Output the (x, y) coordinate of the center of the cell containing the given text.  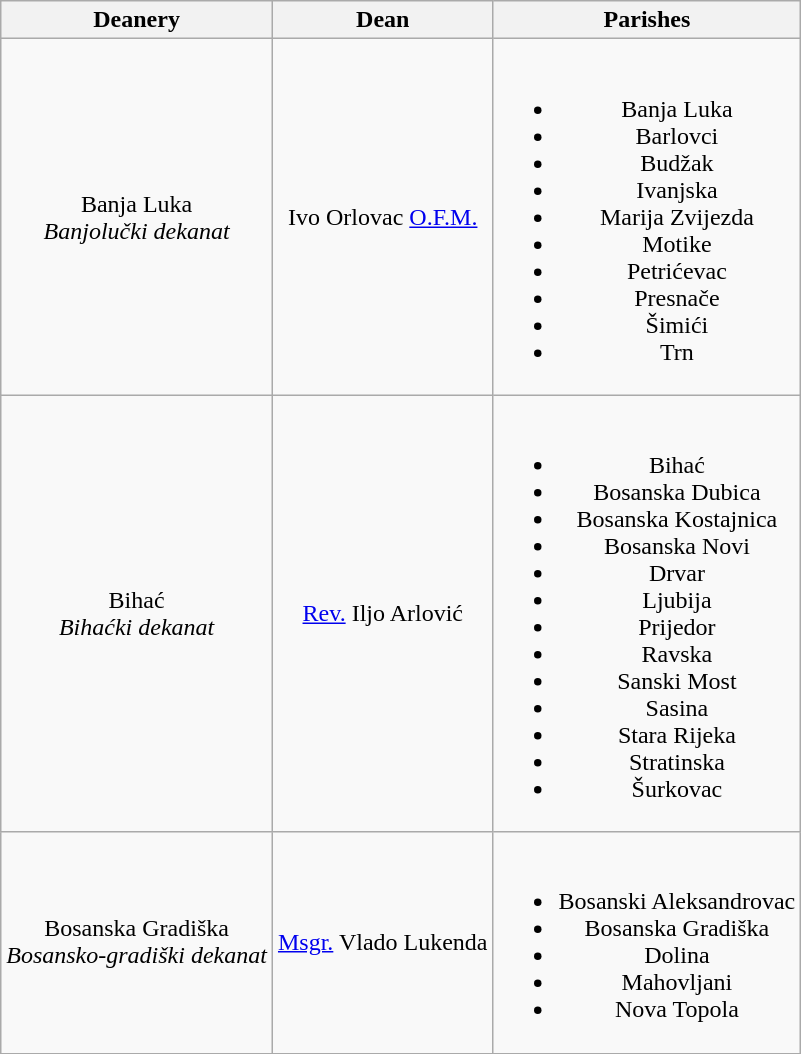
Rev. Iljo Arlović (382, 614)
Bosanska GradiškaBosansko-gradiški dekanat (137, 942)
Bosanski AleksandrovacBosanska GradiškaDolinaMahovljaniNova Topola (647, 942)
Banja LukaBarlovciBudžakIvanjskaMarija ZvijezdaMotikePetrićevacPresnačeŠimićiTrn (647, 217)
Ivo Orlovac O.F.M. (382, 217)
Dean (382, 20)
Msgr. Vlado Lukenda (382, 942)
Parishes (647, 20)
BihaćBosanska DubicaBosanska KostajnicaBosanska NoviDrvarLjubijaPrijedorRavskaSanski MostSasinaStara RijekaStratinskaŠurkovac (647, 614)
BihaćBihaćki dekanat (137, 614)
Deanery (137, 20)
Banja LukaBanjolučki dekanat (137, 217)
